Output the [X, Y] coordinate of the center of the cell containing the given text.  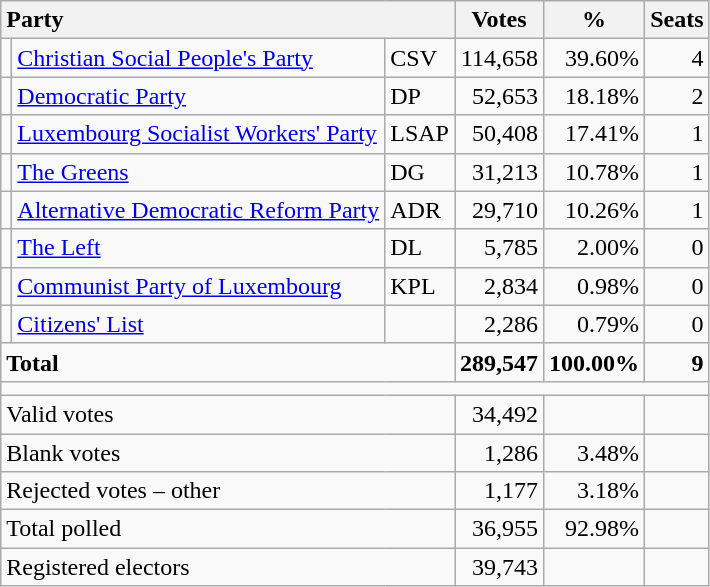
10.78% [594, 172]
1,177 [498, 491]
5,785 [498, 248]
ADR [420, 210]
Christian Social People's Party [198, 58]
3.48% [594, 453]
289,547 [498, 362]
Rejected votes – other [228, 491]
17.41% [594, 134]
9 [677, 362]
39.60% [594, 58]
1,286 [498, 453]
31,213 [498, 172]
DL [420, 248]
114,658 [498, 58]
Luxembourg Socialist Workers' Party [198, 134]
0.98% [594, 286]
DG [420, 172]
Citizens' List [198, 324]
Registered electors [228, 567]
0.79% [594, 324]
DP [420, 96]
4 [677, 58]
39,743 [498, 567]
Total polled [228, 529]
The Left [198, 248]
Total [228, 362]
34,492 [498, 414]
% [594, 20]
CSV [420, 58]
Communist Party of Luxembourg [198, 286]
2,286 [498, 324]
Seats [677, 20]
100.00% [594, 362]
The Greens [198, 172]
10.26% [594, 210]
36,955 [498, 529]
92.98% [594, 529]
52,653 [498, 96]
2,834 [498, 286]
KPL [420, 286]
3.18% [594, 491]
Votes [498, 20]
2 [677, 96]
LSAP [420, 134]
50,408 [498, 134]
Valid votes [228, 414]
Alternative Democratic Reform Party [198, 210]
18.18% [594, 96]
2.00% [594, 248]
Democratic Party [198, 96]
Party [228, 20]
29,710 [498, 210]
Blank votes [228, 453]
